From the cell containing the given text, extract its center point as [x, y] coordinate. 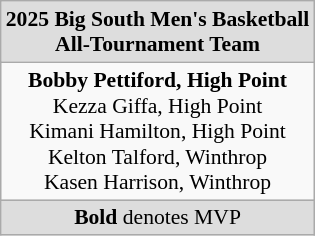
Bobby Pettiford, High PointKezza Giffa, High PointKimani Hamilton, High PointKelton Talford, WinthropKasen Harrison, Winthrop [158, 131]
Bold denotes MVP [158, 218]
2025 Big South Men's BasketballAll-Tournament Team [158, 32]
